From the cell containing the given text, extract its center point as (x, y) coordinate. 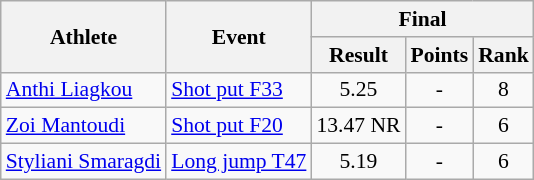
13.47 NR (358, 126)
5.25 (358, 90)
8 (504, 90)
Zoi Mantoudi (84, 126)
Shot put F33 (238, 90)
Athlete (84, 36)
Long jump T47 (238, 162)
Shot put F20 (238, 126)
Rank (504, 55)
Styliani Smaragdi (84, 162)
Final (422, 19)
Anthi Liagkou (84, 90)
5.19 (358, 162)
Event (238, 36)
Points (439, 55)
Result (358, 55)
